Determine the [X, Y] coordinate at the center of the cell enclosing the given text.  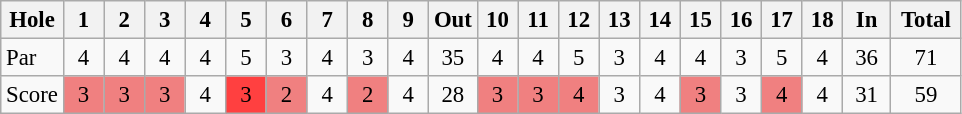
35 [454, 58]
8 [368, 20]
12 [578, 20]
11 [538, 20]
1 [84, 20]
59 [926, 95]
9 [408, 20]
Total [926, 20]
15 [700, 20]
Out [454, 20]
14 [660, 20]
16 [742, 20]
71 [926, 58]
Par [32, 58]
Score [32, 95]
Hole [32, 20]
10 [498, 20]
28 [454, 95]
31 [867, 95]
17 [782, 20]
13 [620, 20]
6 [286, 20]
7 [328, 20]
In [867, 20]
18 [822, 20]
36 [867, 58]
